Scan for the cell matching the given text and deliver its (X, Y) coordinate at center. 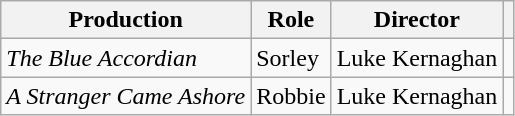
Sorley (291, 58)
Robbie (291, 96)
Production (126, 20)
Role (291, 20)
A Stranger Came Ashore (126, 96)
Director (417, 20)
The Blue Accordian (126, 58)
